Return [X, Y] of the center of cell containing provided text 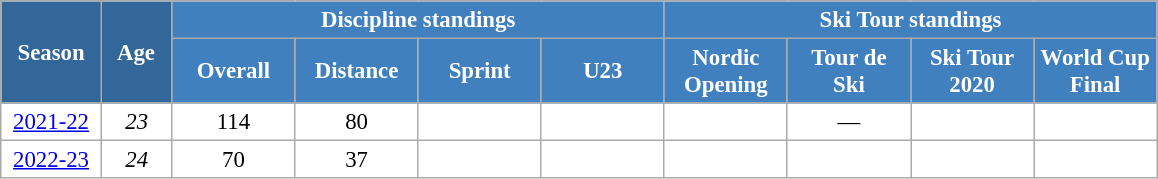
80 [356, 122]
Ski Tour standings [910, 20]
Overall [234, 72]
World CupFinal [1096, 72]
NordicOpening [726, 72]
— [848, 122]
Ski Tour2020 [972, 72]
2021-22 [52, 122]
37 [356, 160]
Age [136, 52]
Discipline standings [418, 20]
Tour deSki [848, 72]
24 [136, 160]
70 [234, 160]
Distance [356, 72]
U23 [602, 72]
114 [234, 122]
Season [52, 52]
Sprint [480, 72]
23 [136, 122]
2022-23 [52, 160]
